Capture the cell that displays the provided text and extract its (x, y) central coordinate. 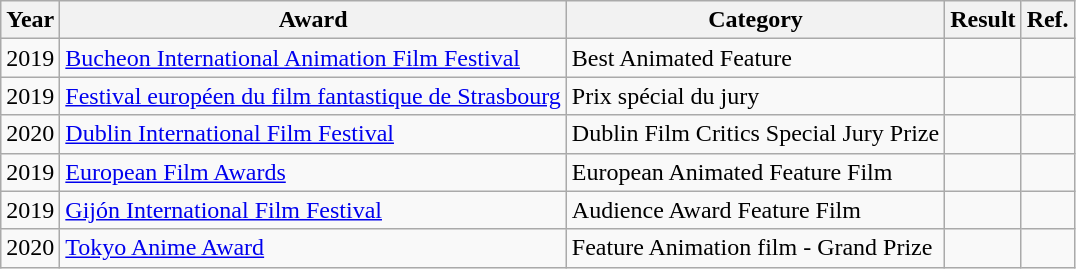
Bucheon International Animation Film Festival (314, 58)
Gijón International Film Festival (314, 210)
Feature Animation film - Grand Prize (755, 248)
Category (755, 20)
Audience Award Feature Film (755, 210)
Result (983, 20)
Award (314, 20)
Prix spécial du jury (755, 96)
European Animated Feature Film (755, 172)
Year (30, 20)
Festival européen du film fantastique de Strasbourg (314, 96)
Tokyo Anime Award (314, 248)
Best Animated Feature (755, 58)
Dublin Film Critics Special Jury Prize (755, 134)
European Film Awards (314, 172)
Dublin International Film Festival (314, 134)
Ref. (1048, 20)
